Identify which cell holds the provided text, then report its (X, Y) central coordinate. 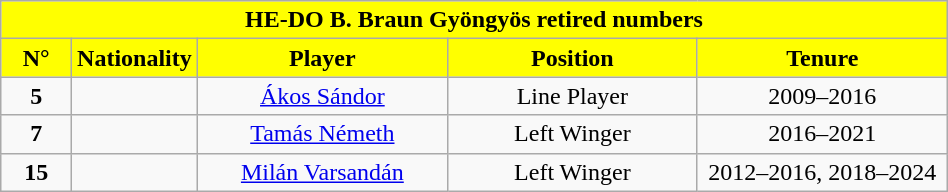
Tenure (822, 58)
7 (36, 134)
5 (36, 96)
N° (36, 58)
Line Player (572, 96)
Tamás Németh (322, 134)
2012–2016, 2018–2024 (822, 172)
Player (322, 58)
Milán Varsandán (322, 172)
2009–2016 (822, 96)
2016–2021 (822, 134)
Ákos Sándor (322, 96)
15 (36, 172)
Nationality (135, 58)
Position (572, 58)
HE-DO B. Braun Gyöngyös retired numbers (474, 20)
